Return the [X, Y] coordinate for the center point of the cell that contains the specified text.  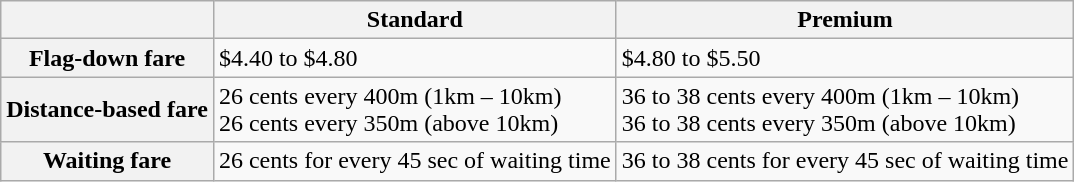
Standard [414, 20]
$4.40 to $4.80 [414, 58]
$4.80 to $5.50 [845, 58]
26 cents every 400m (1km – 10km)26 cents every 350m (above 10km) [414, 110]
36 to 38 cents every 400m (1km – 10km)36 to 38 cents every 350m (above 10km) [845, 110]
36 to 38 cents for every 45 sec of waiting time [845, 161]
Distance-based fare [108, 110]
26 cents for every 45 sec of waiting time [414, 161]
Premium [845, 20]
Waiting fare [108, 161]
Flag-down fare [108, 58]
